Determine the [x, y] coordinate at the center of the cell enclosing the given text.  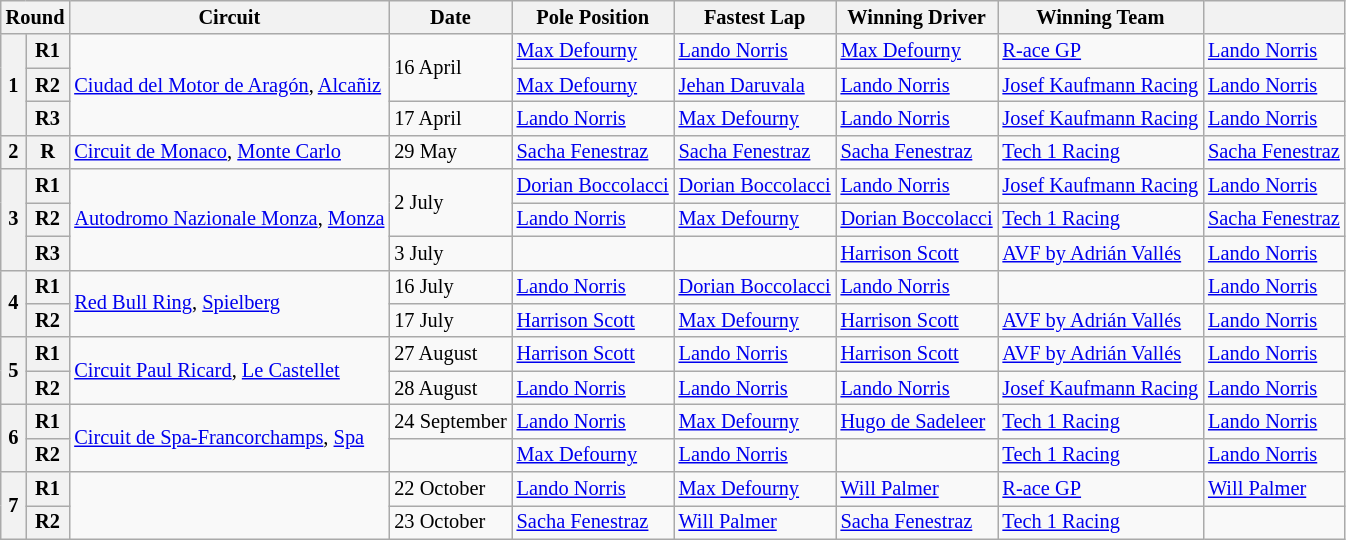
Circuit de Spa-Francorchamps, Spa [229, 438]
Ciudad del Motor de Aragón, Alcañiz [229, 84]
Fastest Lap [755, 17]
24 September [450, 421]
Circuit [229, 17]
2 July [450, 202]
Winning Driver [917, 17]
17 April [450, 118]
Date [450, 17]
3 July [450, 253]
R [48, 152]
4 [14, 304]
Hugo de Sadeleer [917, 421]
Pole Position [593, 17]
27 August [450, 354]
2 [14, 152]
5 [14, 370]
17 July [450, 320]
Round [36, 17]
Winning Team [1101, 17]
Circuit de Monaco, Monte Carlo [229, 152]
29 May [450, 152]
23 October [450, 522]
Red Bull Ring, Spielberg [229, 304]
Jehan Daruvala [755, 85]
22 October [450, 489]
6 [14, 438]
7 [14, 506]
3 [14, 220]
28 August [450, 388]
16 July [450, 287]
Autodromo Nazionale Monza, Monza [229, 220]
Circuit Paul Ricard, Le Castellet [229, 370]
16 April [450, 68]
1 [14, 84]
